Locate the cell with the specified text and output its (x, y) center coordinate. 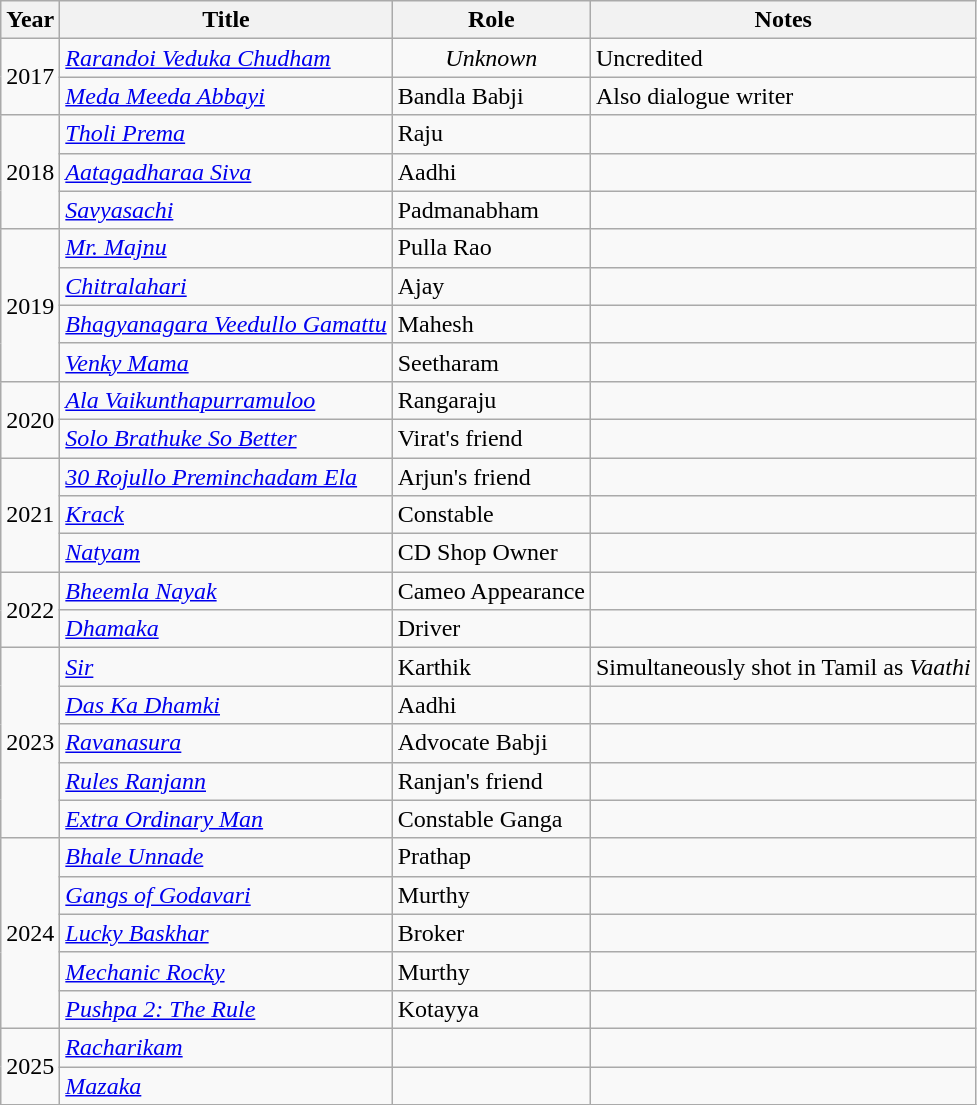
2020 (30, 419)
Notes (783, 20)
Pushpa 2: The Rule (226, 1009)
Meda Meeda Abbayi (226, 96)
2017 (30, 77)
Ravanasura (226, 743)
Raju (491, 134)
Natyam (226, 553)
Mr. Majnu (226, 248)
Racharikam (226, 1047)
Also dialogue writer (783, 96)
Ala Vaikunthapurramuloo (226, 400)
Rarandoi Veduka Chudham (226, 58)
Rangaraju (491, 400)
Mazaka (226, 1085)
Mechanic Rocky (226, 971)
2024 (30, 933)
Unknown (491, 58)
Role (491, 20)
Gangs of Godavari (226, 895)
Tholi Prema (226, 134)
Savyasachi (226, 210)
Solo Brathuke So Better (226, 438)
Lucky Baskhar (226, 933)
Dhamaka (226, 629)
Constable (491, 515)
Karthik (491, 667)
Title (226, 20)
Bhale Unnade (226, 857)
Broker (491, 933)
Pulla Rao (491, 248)
Bheemla Nayak (226, 591)
Venky Mama (226, 362)
2022 (30, 610)
2025 (30, 1066)
Das Ka Dhamki (226, 705)
Ranjan's friend (491, 781)
Prathap (491, 857)
2018 (30, 172)
Extra Ordinary Man (226, 819)
CD Shop Owner (491, 553)
Simultaneously shot in Tamil as Vaathi (783, 667)
Rules Ranjann (226, 781)
2023 (30, 743)
Mahesh (491, 324)
Uncredited (783, 58)
Arjun's friend (491, 477)
Kotayya (491, 1009)
Ajay (491, 286)
Padmanabham (491, 210)
Krack (226, 515)
Driver (491, 629)
Chitralahari (226, 286)
Constable Ganga (491, 819)
2019 (30, 305)
Virat's friend (491, 438)
Bandla Babji (491, 96)
Cameo Appearance (491, 591)
Advocate Babji (491, 743)
Bhagyanagara Veedullo Gamattu (226, 324)
30 Rojullo Preminchadam Ela (226, 477)
Aatagadharaa Siva (226, 172)
2021 (30, 515)
Seetharam (491, 362)
Sir (226, 667)
Year (30, 20)
